Provide the (X, Y) coordinate of the cell's center where the given text is located.  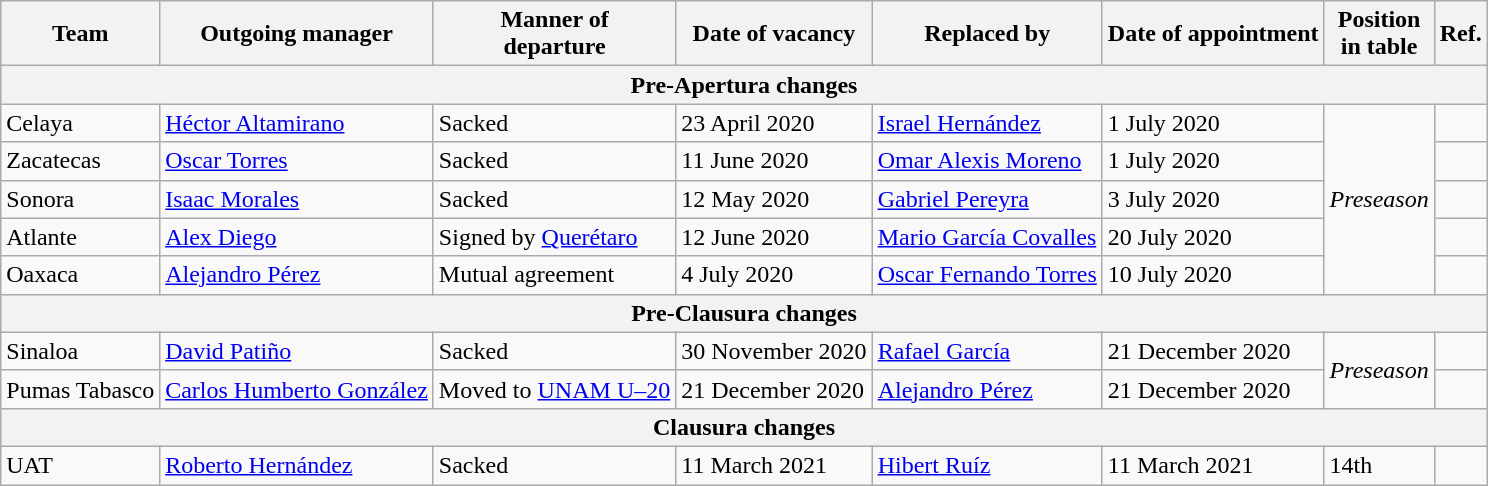
Mutual agreement (554, 275)
Mario García Covalles (987, 237)
Team (80, 34)
23 April 2020 (774, 123)
Omar Alexis Moreno (987, 161)
Date of appointment (1213, 34)
Ref. (1460, 34)
Pumas Tabasco (80, 389)
Hibert Ruíz (987, 465)
Israel Hernández (987, 123)
Date of vacancy (774, 34)
Zacatecas (80, 161)
UAT (80, 465)
Clausura changes (744, 427)
Signed by Querétaro (554, 237)
Position in table (1379, 34)
Roberto Hernández (297, 465)
Pre-Clausura changes (744, 313)
Celaya (80, 123)
12 May 2020 (774, 199)
14th (1379, 465)
Carlos Humberto González (297, 389)
Rafael García (987, 351)
12 June 2020 (774, 237)
Atlante (80, 237)
Manner of departure (554, 34)
Héctor Altamirano (297, 123)
30 November 2020 (774, 351)
Isaac Morales (297, 199)
11 June 2020 (774, 161)
Sonora (80, 199)
Oaxaca (80, 275)
20 July 2020 (1213, 237)
Pre-Apertura changes (744, 85)
Replaced by (987, 34)
Gabriel Pereyra (987, 199)
Moved to UNAM U–20 (554, 389)
Oscar Fernando Torres (987, 275)
Oscar Torres (297, 161)
David Patiño (297, 351)
Sinaloa (80, 351)
Outgoing manager (297, 34)
4 July 2020 (774, 275)
Alex Diego (297, 237)
10 July 2020 (1213, 275)
3 July 2020 (1213, 199)
